Search for the cell housing the specified text and yield its (X, Y) center coordinate. 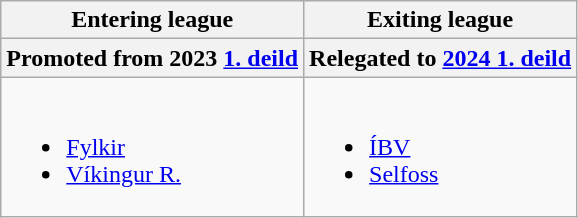
ÍBVSelfoss (440, 147)
FylkirVíkingur R. (152, 147)
Relegated to 2024 1. deild (440, 58)
Entering league (152, 20)
Promoted from 2023 1. deild (152, 58)
Exiting league (440, 20)
